Determine the (x, y) coordinate at the center of the cell enclosing the given text.  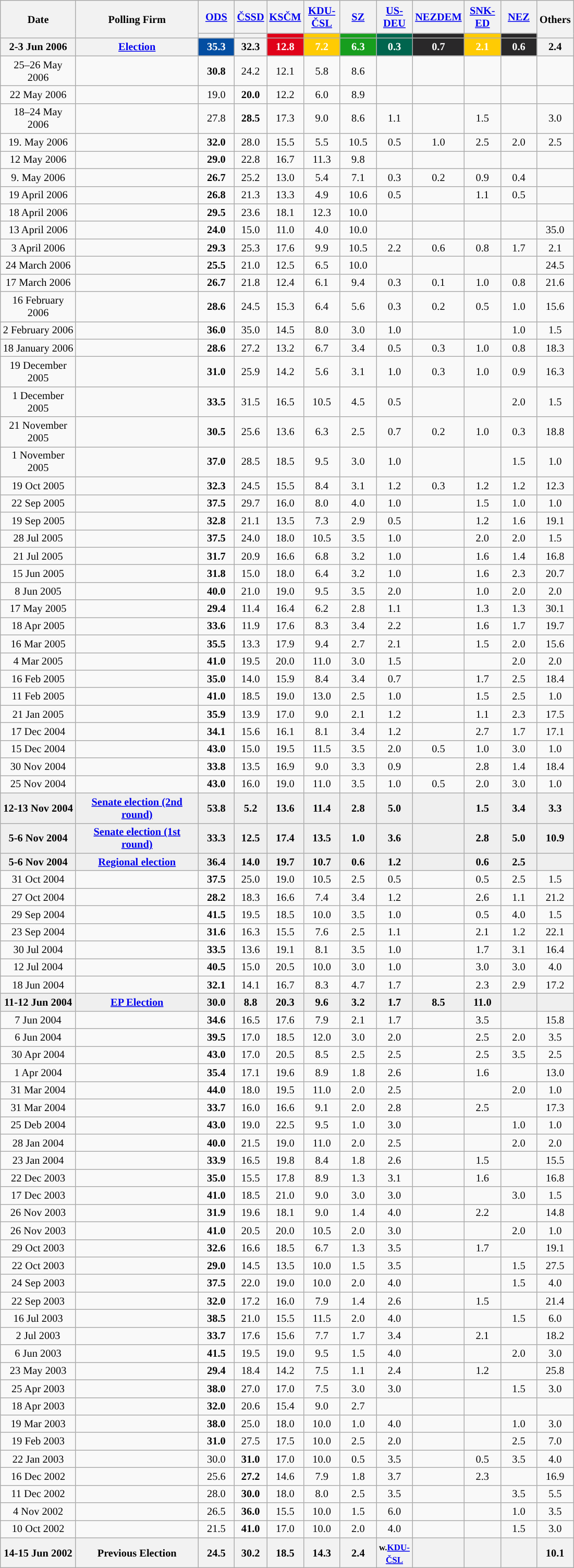
28 Jul 2005 (39, 538)
Election (137, 47)
19 Feb 2003 (39, 1441)
SNK-ED (482, 17)
4 Mar 2005 (39, 661)
KSČM (286, 17)
23 Jan 2004 (39, 1160)
17 May 2005 (39, 609)
9.8 (358, 160)
12.1 (286, 71)
6.5 (322, 265)
18 Apr 2003 (39, 1406)
29 Sep 2004 (39, 914)
25.3 (251, 248)
13.2 (286, 348)
27.8 (216, 118)
2 Jul 2003 (39, 1336)
11 Dec 2002 (39, 1494)
25.5 (216, 265)
18–24 May 2006 (39, 118)
SZ (358, 17)
2 February 2006 (39, 330)
9.6 (322, 1002)
16.1 (286, 731)
21.4 (555, 1301)
35.5 (216, 644)
3 April 2006 (39, 248)
0.4 (519, 177)
0.1 (438, 283)
33.6 (216, 626)
26.8 (216, 195)
22 Sep 2003 (39, 1301)
30 Apr 2004 (39, 1055)
18.8 (555, 432)
22 Oct 2003 (39, 1265)
4.5 (358, 402)
19.8 (286, 1160)
9. May 2006 (39, 177)
6.2 (322, 609)
KDU-ČSL (322, 17)
15 Dec 2004 (39, 749)
6.8 (322, 556)
30.2 (251, 1553)
6 Jun 2004 (39, 1038)
34.6 (216, 1020)
21 Jan 2005 (39, 714)
16 Dec 2002 (39, 1476)
19 December 2005 (39, 372)
11-12 Jun 2004 (39, 1002)
35.9 (216, 714)
16 Mar 2005 (39, 644)
26.5 (216, 1512)
11 Feb 2005 (39, 696)
9.1 (322, 1107)
1 December 2005 (39, 402)
11.3 (322, 160)
30 Nov 2004 (39, 767)
14.3 (322, 1553)
24 March 2006 (39, 265)
3.6 (395, 838)
25.9 (251, 372)
30.5 (216, 432)
12.2 (286, 94)
20.9 (251, 556)
22 Sep 2005 (39, 503)
10.1 (555, 1553)
Regional election (137, 862)
28 Jan 2004 (39, 1143)
29.7 (251, 503)
21.2 (555, 897)
33.8 (216, 767)
34.1 (216, 731)
30.1 (555, 609)
31.9 (216, 1213)
30 Jul 2004 (39, 950)
17.4 (286, 838)
7.0 (555, 1441)
5.8 (322, 71)
11.9 (251, 626)
ODS (216, 17)
32.6 (216, 1248)
32.1 (216, 985)
21 November 2005 (39, 432)
21.8 (251, 283)
25 Deb 2004 (39, 1125)
53.8 (216, 808)
12.8 (286, 47)
9.9 (322, 248)
19 Oct 2005 (39, 486)
29 Oct 2003 (39, 1248)
31.6 (216, 932)
35.4 (216, 1072)
36.4 (216, 862)
Others (555, 19)
Date (39, 19)
12 Jul 2004 (39, 967)
12-13 Nov 2004 (39, 808)
8.8 (251, 1002)
4.9 (322, 195)
8 Jun 2005 (39, 591)
6.1 (322, 283)
21 Jul 2005 (39, 556)
14-15 Jun 2002 (39, 1553)
EP Election (137, 1002)
22 Jan 2003 (39, 1459)
22.1 (555, 932)
17.9 (286, 644)
Senate election (1st round) (137, 838)
39.5 (216, 1038)
33.9 (216, 1160)
1 Apr 2004 (39, 1072)
32.8 (216, 521)
44.0 (216, 1090)
33.3 (216, 838)
31.8 (216, 573)
7.3 (322, 521)
7 Jun 2004 (39, 1020)
NEZ (519, 17)
22.8 (251, 160)
23 Sep 2004 (39, 932)
38.5 (216, 1318)
14.8 (555, 1213)
3.7 (395, 1476)
13.9 (251, 714)
6 Jun 2003 (39, 1354)
15.9 (286, 679)
1 November 2005 (39, 462)
19 Mar 2003 (39, 1424)
15.4 (286, 1406)
16 February 2006 (39, 307)
22.0 (251, 1283)
12.0 (322, 1038)
Senate election (2nd round) (137, 808)
7.7 (322, 1336)
16 Feb 2005 (39, 679)
35.3 (216, 47)
16 Jul 2003 (39, 1318)
28.2 (216, 897)
25–26 May 2006 (39, 71)
15 Jun 2005 (39, 573)
w.KDU-ČSL (395, 1553)
5.4 (322, 177)
20.3 (286, 1002)
10.7 (322, 862)
7.4 (322, 897)
29.3 (216, 248)
18.2 (555, 1336)
24 Sep 2003 (39, 1283)
25.2 (251, 177)
7.2 (322, 47)
15.3 (286, 307)
25 Apr 2003 (39, 1389)
18 Apr 2005 (39, 626)
31.5 (251, 402)
NEZDEM (438, 17)
40.5 (216, 967)
30.8 (216, 71)
24.2 (251, 71)
27.0 (251, 1389)
20.6 (251, 1406)
21.1 (251, 521)
22.5 (286, 1125)
10.6 (358, 195)
29.5 (216, 212)
14.6 (286, 1476)
18 Jun 2004 (39, 985)
27 Oct 2004 (39, 897)
25.8 (555, 1371)
15.8 (555, 1020)
23 May 2003 (39, 1371)
21.6 (555, 283)
17 March 2006 (39, 283)
18 April 2006 (39, 212)
4 Nov 2002 (39, 1512)
21.3 (251, 195)
19 April 2006 (39, 195)
17.8 (286, 1178)
5.2 (251, 808)
37.0 (216, 462)
US-DEU (395, 17)
10.9 (555, 838)
22 May 2006 (39, 94)
14.1 (251, 985)
22 Dec 2003 (39, 1178)
12 May 2006 (39, 160)
20.7 (555, 573)
23.6 (251, 212)
25 Nov 2004 (39, 784)
4.7 (358, 985)
Previous Election (137, 1553)
10 Oct 2002 (39, 1529)
31 Oct 2004 (39, 879)
Polling Firm (137, 19)
18 January 2006 (39, 348)
19 Sep 2005 (39, 521)
2-3 Jun 2006 (39, 47)
7.6 (322, 932)
12.4 (286, 283)
19. May 2006 (39, 142)
7.1 (358, 177)
ČSSD (251, 17)
17 Dec 2003 (39, 1196)
13 April 2006 (39, 230)
17 Dec 2004 (39, 731)
31.7 (216, 556)
